Find where the given text appears and provide that cell's center as [X, Y] coordinate. 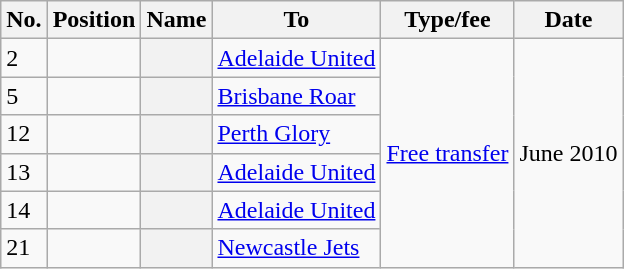
2 [24, 58]
12 [24, 134]
No. [24, 20]
To [296, 20]
Newcastle Jets [296, 248]
Position [94, 20]
13 [24, 172]
Name [176, 20]
Date [568, 20]
14 [24, 210]
21 [24, 248]
Perth Glory [296, 134]
Type/fee [448, 20]
Brisbane Roar [296, 96]
Free transfer [448, 153]
June 2010 [568, 153]
5 [24, 96]
